Pinpoint the cell where the given text exists, returning its [X, Y] midpoint coordinate. 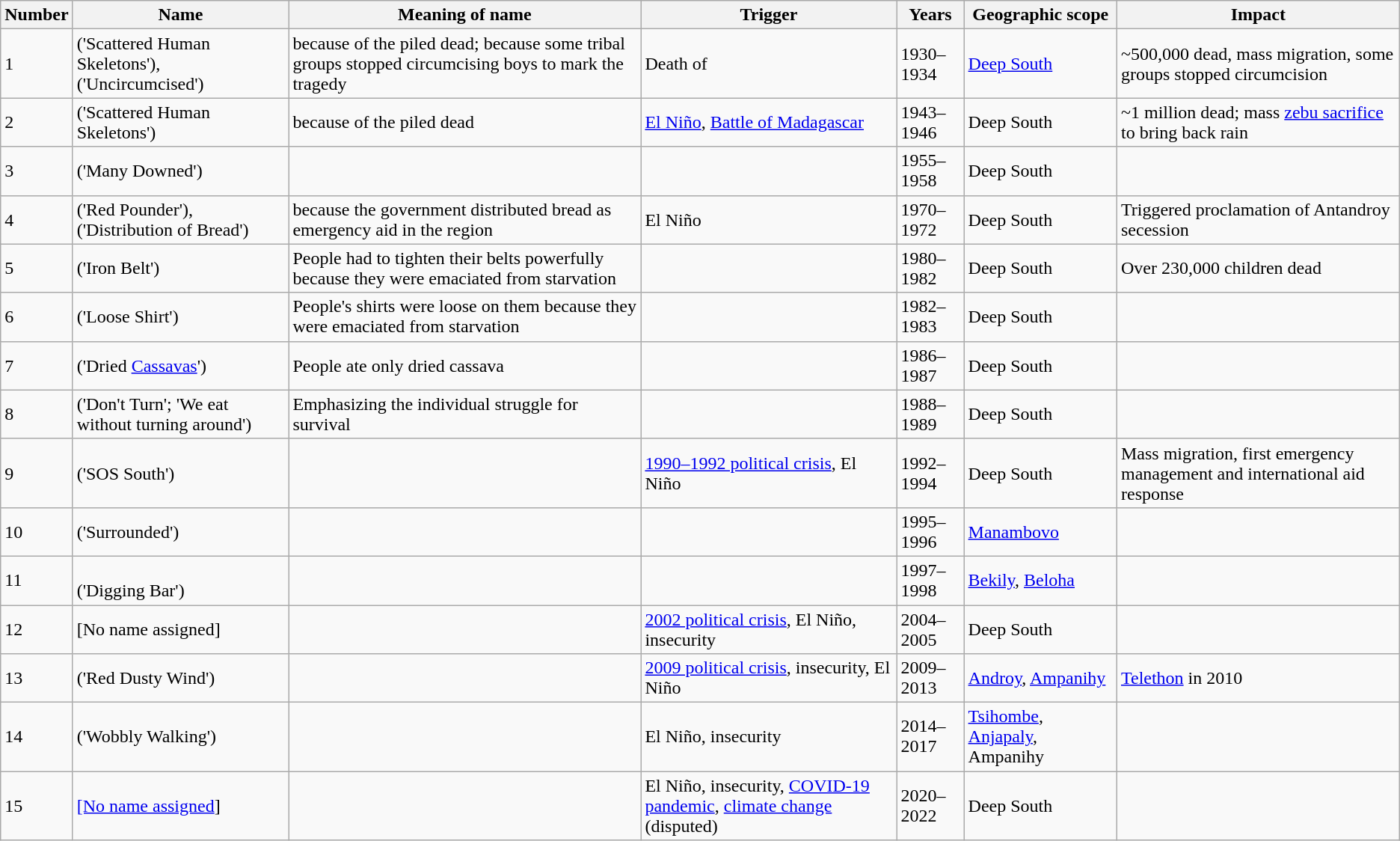
1970–1972 [930, 220]
El Niño, insecurity [769, 737]
1992–1994 [930, 473]
2009–2013 [930, 678]
People ate only dried cassava [465, 365]
3 [37, 171]
1988–1989 [930, 415]
('Loose Shirt') [181, 317]
1990–1992 political crisis, El Niño [769, 473]
1930–1934 [930, 64]
Geographic scope [1040, 15]
Tsihombe, Anjapaly, Ampanihy [1040, 737]
because of the piled dead [465, 123]
15 [37, 806]
Trigger [769, 15]
('Scattered Human Skeletons'), ('Uncircumcised') [181, 64]
('Wobbly Walking') [181, 737]
1997–1998 [930, 581]
People had to tighten their belts powerfully because they were emaciated from starvation [465, 268]
People's shirts were loose on them because they were emaciated from starvation [465, 317]
Years [930, 15]
1986–1987 [930, 365]
Over 230,000 children dead [1258, 268]
8 [37, 415]
('Don't Turn'; 'We eat without turning around') [181, 415]
6 [37, 317]
('Dried Cassavas') [181, 365]
14 [37, 737]
2009 political crisis, insecurity, El Niño [769, 678]
Mass migration, first emergency management and international aid response [1258, 473]
Death of [769, 64]
1982–1983 [930, 317]
~1 million dead; mass zebu sacrifice to bring back rain [1258, 123]
('Red Dusty Wind') [181, 678]
Number [37, 15]
13 [37, 678]
El Niño, insecurity, COVID-19 pandemic, climate change (disputed) [769, 806]
Androy, Ampanihy [1040, 678]
1995–1996 [930, 531]
2014–2017 [930, 737]
Name [181, 15]
11 [37, 581]
2004–2005 [930, 629]
Bekily, Beloha [1040, 581]
1955–1958 [930, 171]
7 [37, 365]
10 [37, 531]
('Red Pounder'), ('Distribution of Bread') [181, 220]
12 [37, 629]
~500,000 dead, mass migration, some groups stopped circumcision [1258, 64]
Telethon in 2010 [1258, 678]
El Niño, Battle of Madagascar [769, 123]
Meaning of name [465, 15]
Manambovo [1040, 531]
1 [37, 64]
1943–1946 [930, 123]
Triggered proclamation of Antandroy secession [1258, 220]
2020–2022 [930, 806]
because of the piled dead; because some tribal groups stopped circumcising boys to mark the tragedy [465, 64]
1980–1982 [930, 268]
because the government distributed bread as emergency aid in the region [465, 220]
('Iron Belt') [181, 268]
9 [37, 473]
Emphasizing the individual struggle for survival [465, 415]
Impact [1258, 15]
4 [37, 220]
('Digging Bar') [181, 581]
2002 political crisis, El Niño, insecurity [769, 629]
5 [37, 268]
('Surrounded') [181, 531]
2 [37, 123]
('Many Downed') [181, 171]
('SOS South') [181, 473]
('Scattered Human Skeletons') [181, 123]
El Niño [769, 220]
